Determine the (X, Y) coordinate at the center of the cell enclosing the given text.  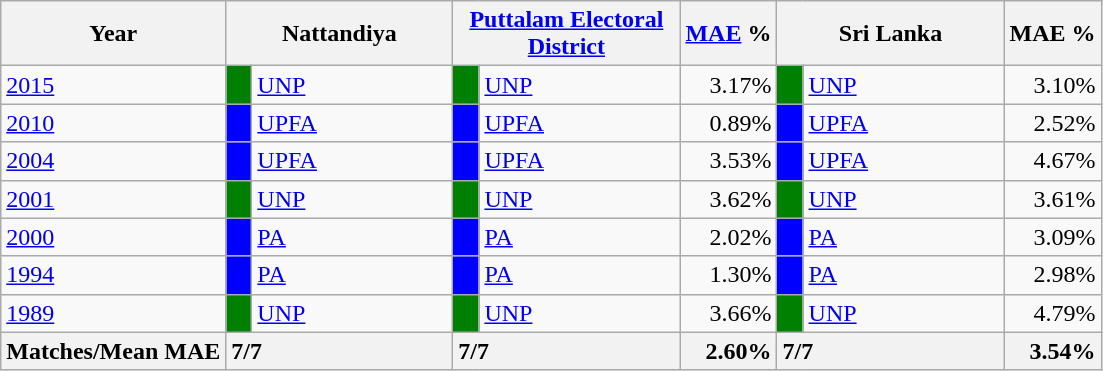
3.61% (1052, 199)
3.10% (1052, 85)
Nattandiya (340, 34)
2.52% (1052, 123)
Puttalam Electoral District (566, 34)
2.02% (728, 237)
Sri Lanka (890, 34)
1994 (114, 275)
4.79% (1052, 313)
Year (114, 34)
3.54% (1052, 351)
4.67% (1052, 161)
3.62% (728, 199)
2.60% (728, 351)
1989 (114, 313)
2004 (114, 161)
2015 (114, 85)
2001 (114, 199)
3.09% (1052, 237)
2000 (114, 237)
2.98% (1052, 275)
Matches/Mean MAE (114, 351)
3.17% (728, 85)
1.30% (728, 275)
3.66% (728, 313)
2010 (114, 123)
3.53% (728, 161)
0.89% (728, 123)
